Locate the cell with the specified text and output its [x, y] center coordinate. 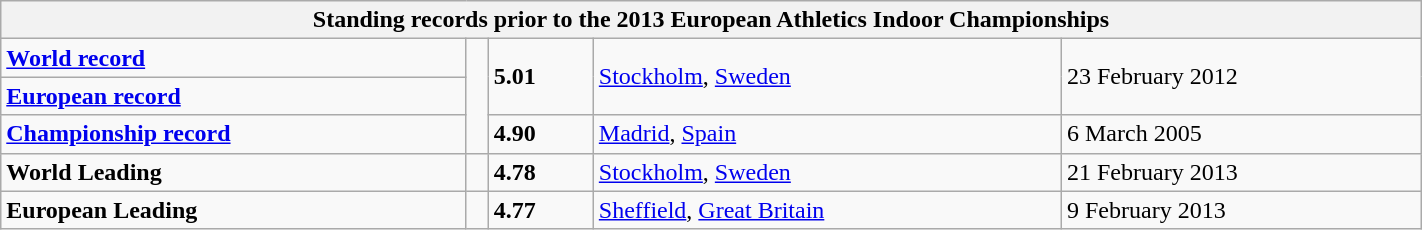
4.77 [540, 210]
4.78 [540, 172]
European Leading [234, 210]
6 March 2005 [1241, 134]
21 February 2013 [1241, 172]
23 February 2012 [1241, 77]
Championship record [234, 134]
4.90 [540, 134]
World Leading [234, 172]
Standing records prior to the 2013 European Athletics Indoor Championships [711, 20]
Madrid, Spain [827, 134]
9 February 2013 [1241, 210]
5.01 [540, 77]
European record [234, 96]
Sheffield, Great Britain [827, 210]
World record [234, 58]
